Extract the [X, Y] coordinate from the center of the cell holding the provided text.  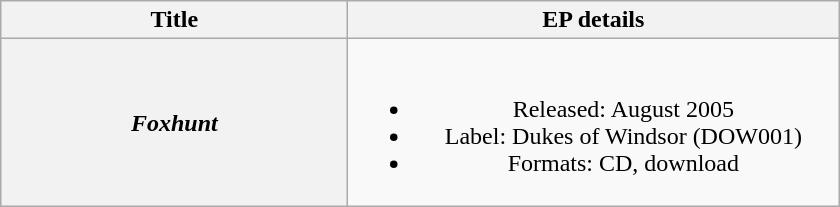
Title [174, 20]
Released: August 2005Label: Dukes of Windsor (DOW001)Formats: CD, download [594, 122]
Foxhunt [174, 122]
EP details [594, 20]
